Locate the cell with the specified text and output its [x, y] center coordinate. 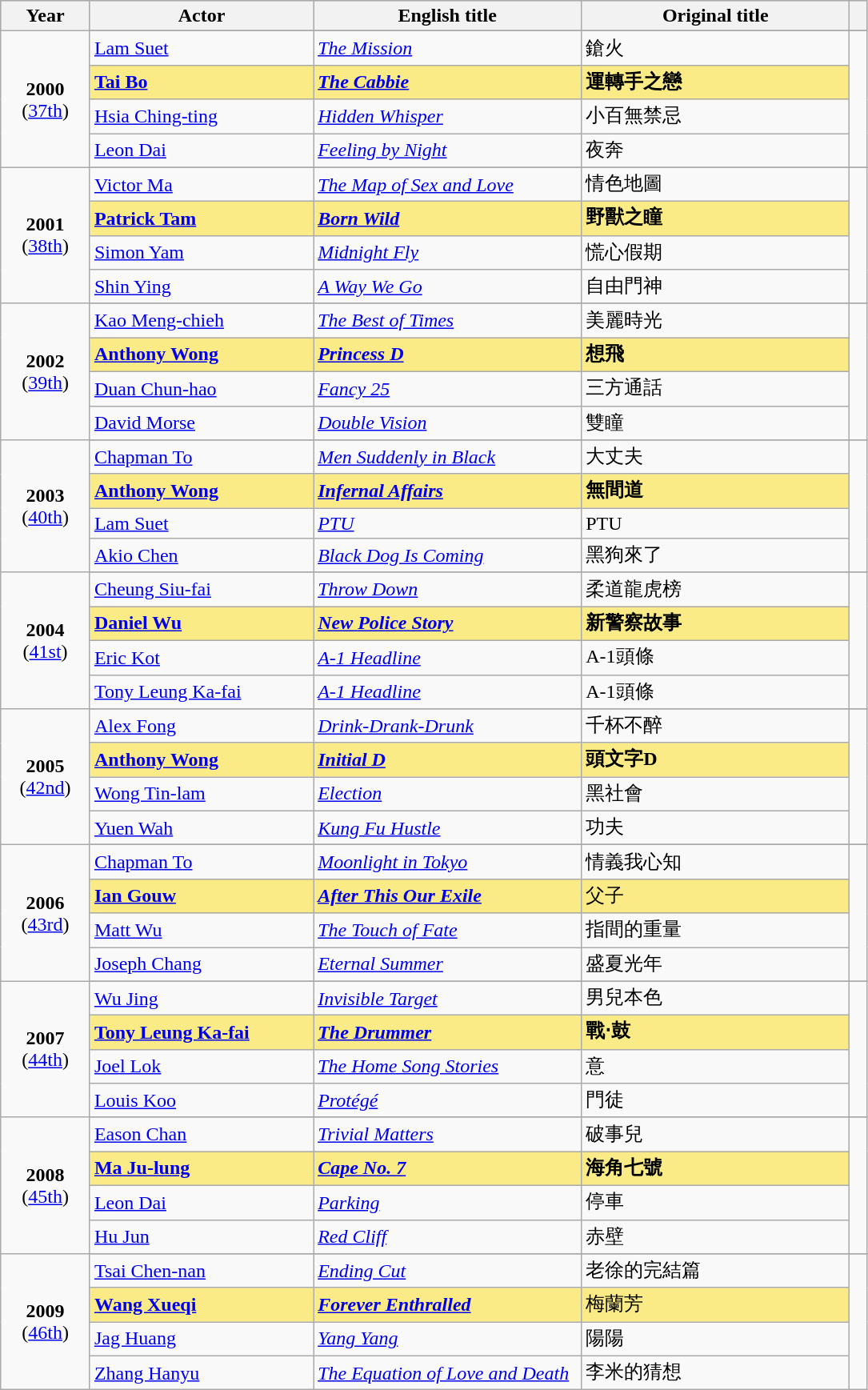
Duan Chun-hao [202, 389]
指間的重量 [715, 930]
Fancy 25 [448, 389]
Eason Chan [202, 1135]
Hsia Ching-ting [202, 117]
Double Vision [448, 423]
Victor Ma [202, 184]
2009(46th) [46, 1322]
Kao Meng-chieh [202, 320]
運轉手之戀 [715, 82]
Ian Gouw [202, 896]
頭文字D [715, 760]
鎗火 [715, 48]
Princess D [448, 355]
Ma Ju-lung [202, 1168]
2005(42nd) [46, 777]
Red Cliff [448, 1237]
Joseph Chang [202, 965]
戰‧鼓 [715, 1032]
New Police Story [448, 624]
千杯不醉 [715, 727]
Zhang Hanyu [202, 1373]
The Home Song Stories [448, 1066]
雙瞳 [715, 423]
慌心假期 [715, 253]
Wang Xueqi [202, 1304]
無間道 [715, 491]
After This Our Exile [448, 896]
門徒 [715, 1101]
Hu Jun [202, 1237]
想飛 [715, 355]
The Drummer [448, 1032]
Hidden Whisper [448, 117]
海角七號 [715, 1168]
The Best of Times [448, 320]
意 [715, 1066]
2007(44th) [46, 1049]
Year [46, 16]
自由門神 [715, 286]
Cheung Siu-fai [202, 589]
Kung Fu Hustle [448, 827]
Midnight Fly [448, 253]
Moonlight in Tokyo [448, 863]
Wong Tin-lam [202, 794]
陽陽 [715, 1340]
Jag Huang [202, 1340]
Eternal Summer [448, 965]
Original title [715, 16]
Election [448, 794]
English title [448, 16]
Actor [202, 16]
Invisible Target [448, 999]
Wu Jing [202, 999]
Black Dog Is Coming [448, 555]
Initial D [448, 760]
美麗時光 [715, 320]
Louis Koo [202, 1101]
Akio Chen [202, 555]
The Equation of Love and Death [448, 1373]
三方通話 [715, 389]
父子 [715, 896]
柔道龍虎榜 [715, 589]
2008(45th) [46, 1185]
Drink-Drank-Drunk [448, 727]
Feeling by Night [448, 150]
Forever Enthralled [448, 1304]
Tai Bo [202, 82]
新警察故事 [715, 624]
盛夏光年 [715, 965]
赤壁 [715, 1237]
Parking [448, 1202]
2000(37th) [46, 99]
情色地圖 [715, 184]
功夫 [715, 827]
情義我心知 [715, 863]
小百無禁忌 [715, 117]
黑社會 [715, 794]
男兒本色 [715, 999]
Patrick Tam [202, 219]
Ending Cut [448, 1271]
Alex Fong [202, 727]
Throw Down [448, 589]
Joel Lok [202, 1066]
Tsai Chen-nan [202, 1271]
The Mission [448, 48]
The Map of Sex and Love [448, 184]
A Way We Go [448, 286]
老徐的完結篇 [715, 1271]
2002(39th) [46, 371]
Simon Yam [202, 253]
大丈夫 [715, 458]
Cape No. 7 [448, 1168]
Infernal Affairs [448, 491]
Yuen Wah [202, 827]
黑狗來了 [715, 555]
2003(40th) [46, 507]
夜奔 [715, 150]
David Morse [202, 423]
Men Suddenly in Black [448, 458]
Born Wild [448, 219]
停車 [715, 1202]
梅蘭芳 [715, 1304]
Eric Kot [202, 658]
2004(41st) [46, 640]
Protégé [448, 1101]
The Touch of Fate [448, 930]
野獸之瞳 [715, 219]
Daniel Wu [202, 624]
2006(43rd) [46, 913]
Shin Ying [202, 286]
The Cabbie [448, 82]
2001(38th) [46, 235]
Matt Wu [202, 930]
破事兒 [715, 1135]
Yang Yang [448, 1340]
Trivial Matters [448, 1135]
李米的猜想 [715, 1373]
